Return the (X, Y) coordinate for the center point of the cell that contains the specified text.  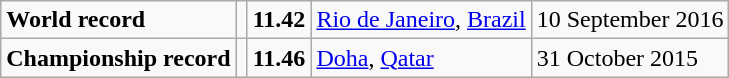
Doha, Qatar (421, 58)
Rio de Janeiro, Brazil (421, 20)
Championship record (118, 58)
31 October 2015 (630, 58)
World record (118, 20)
10 September 2016 (630, 20)
11.46 (279, 58)
11.42 (279, 20)
